Output the (X, Y) coordinate of the center of the cell containing the given text.  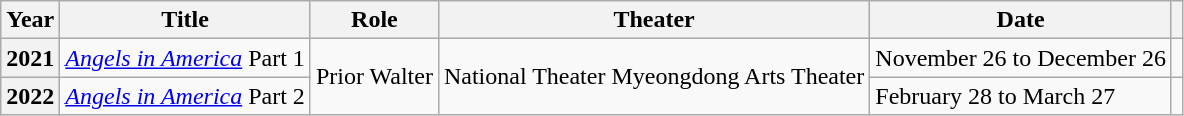
Year (30, 20)
Theater (654, 20)
Date (1021, 20)
Angels in America Part 1 (186, 58)
November 26 to December 26 (1021, 58)
Role (374, 20)
February 28 to March 27 (1021, 96)
Title (186, 20)
Prior Walter (374, 77)
2022 (30, 96)
National Theater Myeongdong Arts Theater (654, 77)
2021 (30, 58)
Angels in America Part 2 (186, 96)
